Return the (x, y) coordinate for the center point of the cell that contains the specified text.  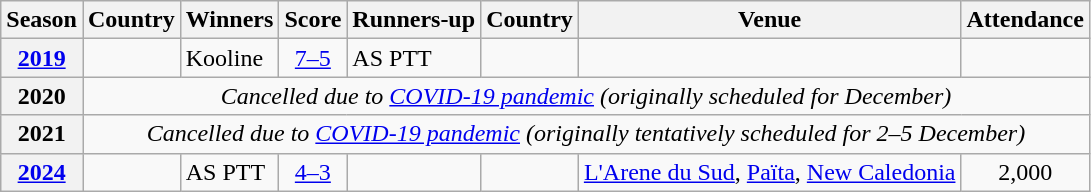
Season (42, 20)
Winners (230, 20)
2020 (42, 96)
Cancelled due to COVID-19 pandemic (originally tentatively scheduled for 2–5 December) (586, 134)
2,000 (1025, 172)
2021 (42, 134)
7–5 (313, 58)
Attendance (1025, 20)
Venue (770, 20)
Kooline (230, 58)
2024 (42, 172)
Score (313, 20)
L'Arene du Sud, Païta, New Caledonia (770, 172)
Runners-up (414, 20)
2019 (42, 58)
4–3 (313, 172)
Cancelled due to COVID-19 pandemic (originally scheduled for December) (586, 96)
